Extract the [X, Y] coordinate from the center of the cell holding the provided text.  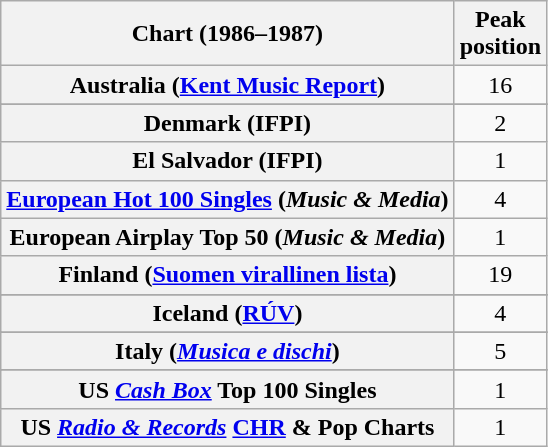
Peakposition [500, 34]
European Hot 100 Singles (Music & Media) [228, 199]
Denmark (IFPI) [228, 123]
Italy (Musica e dischi) [228, 351]
Australia (Kent Music Report) [228, 85]
19 [500, 275]
Finland (Suomen virallinen lista) [228, 275]
16 [500, 85]
2 [500, 123]
Chart (1986–1987) [228, 34]
Iceland (RÚV) [228, 313]
US Cash Box Top 100 Singles [228, 389]
5 [500, 351]
US Radio & Records CHR & Pop Charts [228, 427]
El Salvador (IFPI) [228, 161]
European Airplay Top 50 (Music & Media) [228, 237]
